Output the [x, y] coordinate of the center of the cell containing the given text.  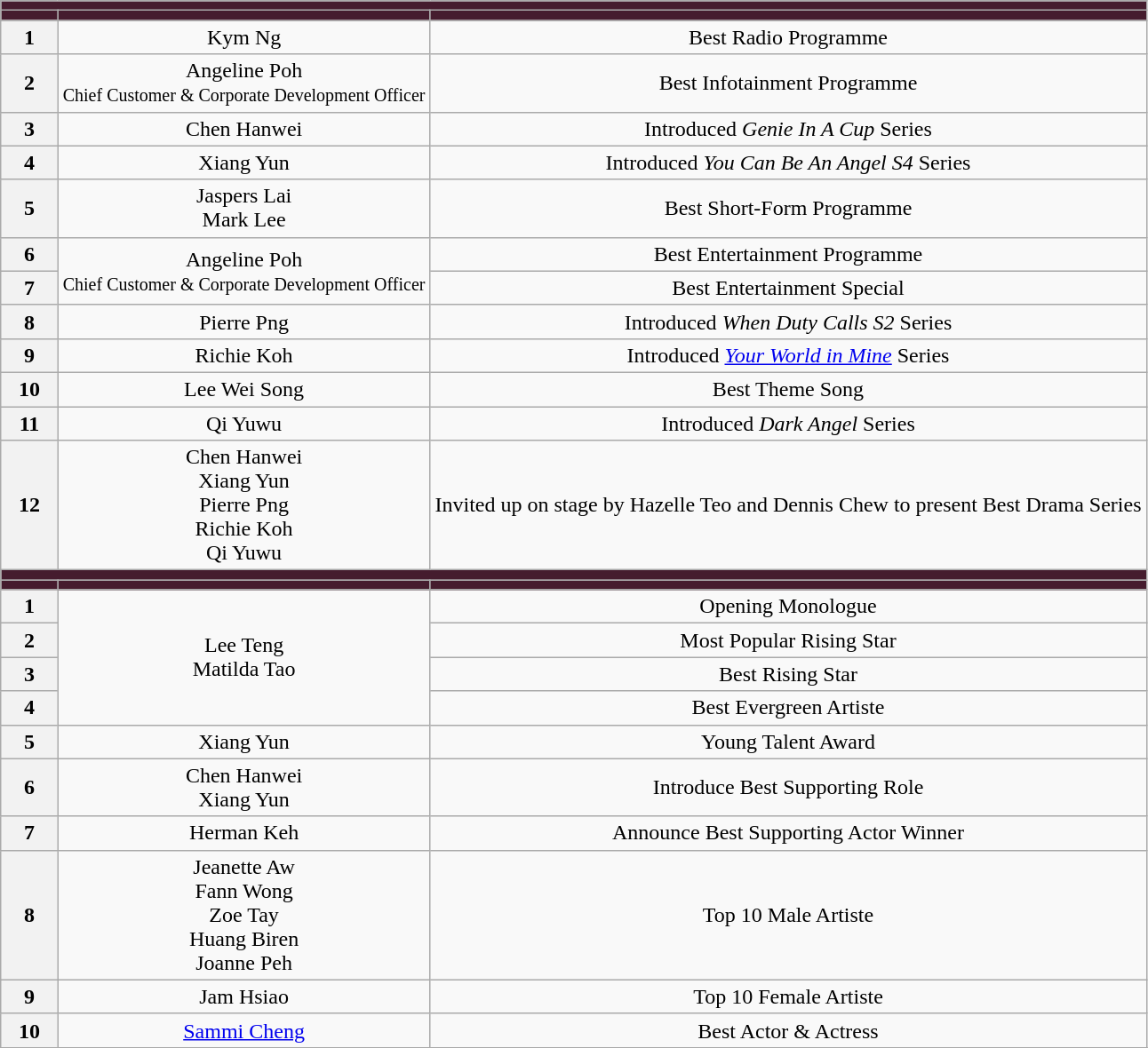
Top 10 Female Artiste [788, 996]
Invited up on stage by Hazelle Teo and Dennis Chew to present Best Drama Series [788, 505]
Richie Koh [243, 355]
Introduced Your World in Mine Series [788, 355]
Announce Best Supporting Actor Winner [788, 833]
Chen Hanwei Xiang Yun Pierre Png Richie Koh Qi Yuwu [243, 505]
Best Evergreen Artiste [788, 708]
Jam Hsiao [243, 996]
Introduced Dark Angel Series [788, 424]
Pierre Png [243, 322]
Chen Hanwei Xiang Yun [243, 787]
Introduced You Can Be An Angel S4 Series [788, 163]
Qi Yuwu [243, 424]
Introduce Best Supporting Role [788, 787]
Jaspers Lai Mark Lee [243, 208]
Best Actor & Actress [788, 1030]
Lee Teng Matilda Tao [243, 657]
Jeanette Aw Fann Wong Zoe Tay Huang Biren Joanne Peh [243, 915]
Kym Ng [243, 37]
Introduced Genie In A Cup Series [788, 129]
Lee Wei Song [243, 389]
12 [29, 505]
Young Talent Award [788, 742]
11 [29, 424]
Most Popular Rising Star [788, 640]
Best Radio Programme [788, 37]
Herman Keh [243, 833]
Top 10 Male Artiste [788, 915]
Best Rising Star [788, 674]
Best Short-Form Programme [788, 208]
Chen Hanwei [243, 129]
Best Theme Song [788, 389]
Introduced When Duty Calls S2 Series [788, 322]
Best Entertainment Programme [788, 254]
Opening Monologue [788, 607]
Best Entertainment Special [788, 288]
Best Infotainment Programme [788, 83]
Sammi Cheng [243, 1030]
